Identify which cell holds the provided text, then report its (X, Y) central coordinate. 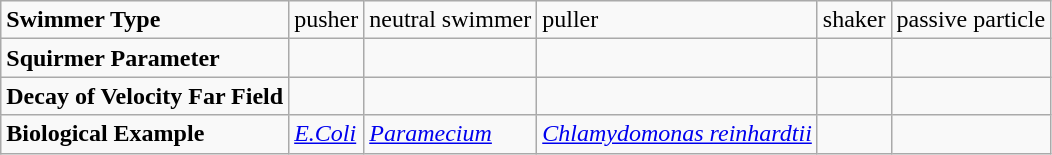
puller (678, 20)
pusher (326, 20)
shaker (854, 20)
E.Coli (326, 134)
passive particle (971, 20)
Paramecium (450, 134)
Swimmer Type (145, 20)
Chlamydomonas reinhardtii (678, 134)
Squirmer Parameter (145, 58)
Biological Example (145, 134)
neutral swimmer (450, 20)
Decay of Velocity Far Field (145, 96)
